Output the [x, y] coordinate of the center of the cell containing the given text.  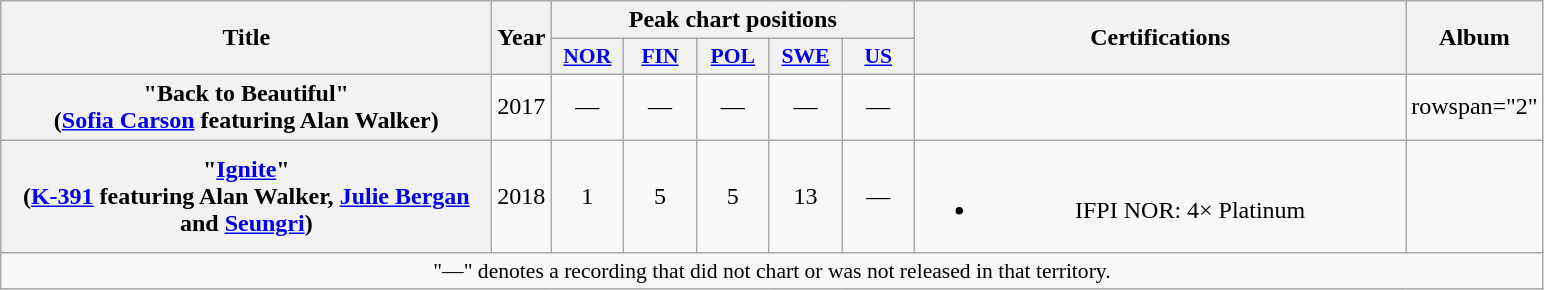
Title [246, 38]
"—" denotes a recording that did not chart or was not released in that territory. [772, 271]
Peak chart positions [733, 20]
13 [806, 196]
Album [1475, 38]
POL [732, 57]
NOR [588, 57]
Year [522, 38]
rowspan="2" [1475, 106]
SWE [806, 57]
2018 [522, 196]
2017 [522, 106]
1 [588, 196]
IFPI NOR: 4× Platinum [1160, 196]
"Ignite"(K-391 featuring Alan Walker, Julie Bergan and Seungri) [246, 196]
US [878, 57]
FIN [660, 57]
"Back to Beautiful"(Sofia Carson featuring Alan Walker) [246, 106]
Certifications [1160, 38]
